Determine the [X, Y] coordinate at the center of the cell enclosing the given text.  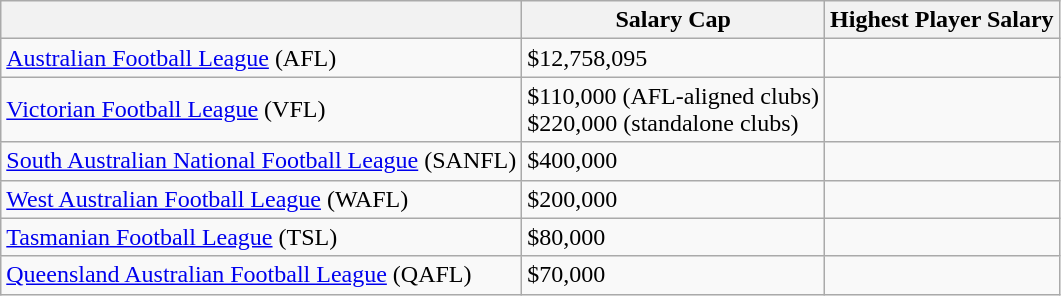
Victorian Football League (VFL) [262, 110]
Salary Cap [674, 20]
West Australian Football League (WAFL) [262, 199]
Highest Player Salary [942, 20]
$70,000 [674, 275]
$400,000 [674, 161]
South Australian National Football League (SANFL) [262, 161]
$80,000 [674, 237]
Tasmanian Football League (TSL) [262, 237]
Australian Football League (AFL) [262, 58]
$12,758,095 [674, 58]
Queensland Australian Football League (QAFL) [262, 275]
$110,000 (AFL-aligned clubs)$220,000 (standalone clubs) [674, 110]
$200,000 [674, 199]
